Find where the given text appears and provide that cell's center as (x, y) coordinate. 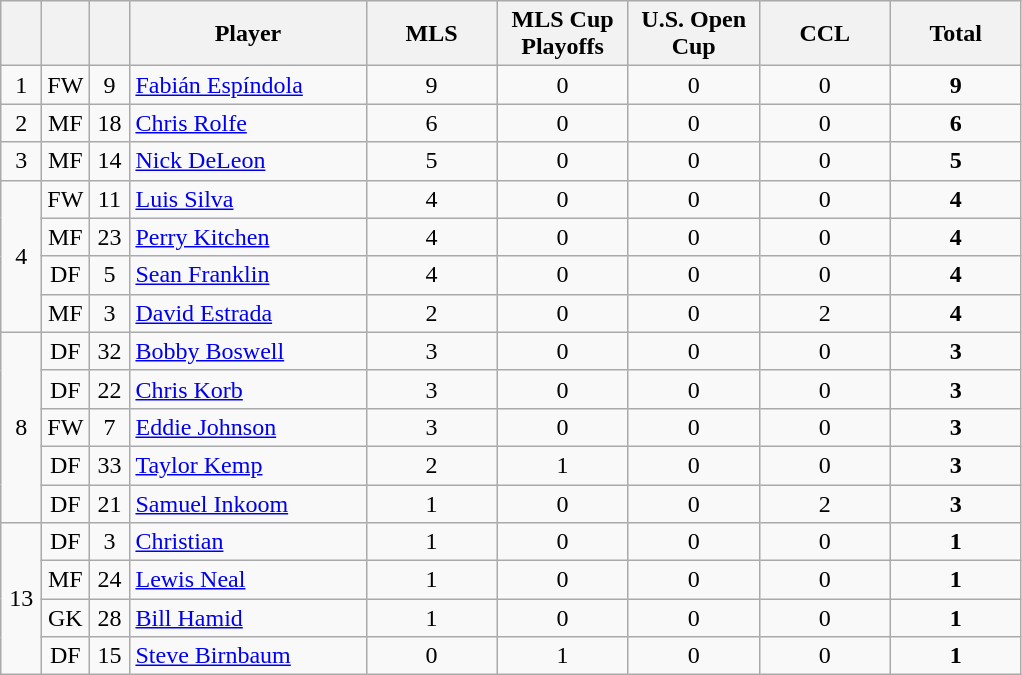
23 (110, 237)
Christian (248, 542)
Lewis Neal (248, 580)
Steve Birnbaum (248, 656)
32 (110, 351)
7 (110, 427)
14 (110, 161)
8 (22, 427)
Chris Korb (248, 389)
Taylor Kemp (248, 465)
Eddie Johnson (248, 427)
22 (110, 389)
Perry Kitchen (248, 237)
11 (110, 199)
Total (956, 34)
28 (110, 618)
15 (110, 656)
GK (66, 618)
Player (248, 34)
MLS Cup Playoffs (562, 34)
Bill Hamid (248, 618)
Luis Silva (248, 199)
Nick DeLeon (248, 161)
MLS (432, 34)
U.S. Open Cup (694, 34)
Bobby Boswell (248, 351)
Chris Rolfe (248, 123)
David Estrada (248, 313)
13 (22, 599)
Sean Franklin (248, 275)
33 (110, 465)
18 (110, 123)
21 (110, 503)
24 (110, 580)
CCL (824, 34)
Fabián Espíndola (248, 85)
Samuel Inkoom (248, 503)
